Return the [X, Y] coordinate for the center point of the cell that contains the specified text.  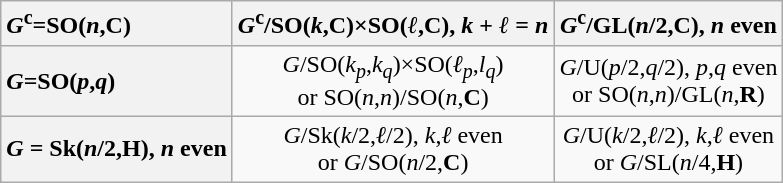
Gc/GL(n/2,C), n even [668, 24]
G/U(k/2,ℓ/2), k,ℓ even or G/SL(n/4,H) [668, 150]
Gc/SO(k,C)×SO(ℓ,C), k + ℓ = n [393, 24]
G/U(p/2,q/2), p,q even or SO(n,n)/GL(n,R) [668, 80]
G/SO(kp,kq)×SO(ℓp,lq) or SO(n,n)/SO(n,C) [393, 80]
G = Sk(n/2,H), n even [117, 150]
G=SO(p,q) [117, 80]
G/Sk(k/2,ℓ/2), k,ℓ even or G/SO(n/2,C) [393, 150]
Gc=SO(n,C) [117, 24]
